Search for the cell housing the specified text and yield its [x, y] center coordinate. 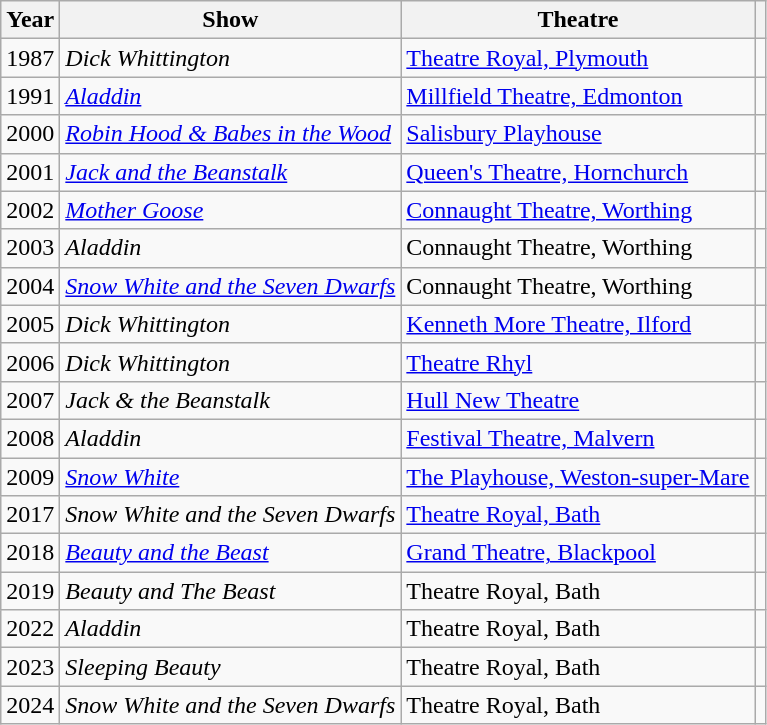
1991 [30, 96]
Sleeping Beauty [230, 667]
2018 [30, 553]
Beauty and The Beast [230, 591]
Theatre Rhyl [578, 362]
Millfield Theatre, Edmonton [578, 96]
2022 [30, 629]
Festival Theatre, Malvern [578, 438]
1987 [30, 58]
Theatre Royal, Plymouth [578, 58]
Salisbury Playhouse [578, 134]
2006 [30, 362]
Jack & the Beanstalk [230, 400]
2024 [30, 705]
Beauty and the Beast [230, 553]
Grand Theatre, Blackpool [578, 553]
2019 [30, 591]
Hull New Theatre [578, 400]
2000 [30, 134]
Robin Hood & Babes in the Wood [230, 134]
Year [30, 20]
Kenneth More Theatre, Ilford [578, 324]
2005 [30, 324]
Snow White [230, 477]
Show [230, 20]
Queen's Theatre, Hornchurch [578, 172]
2023 [30, 667]
The Playhouse, Weston-super-Mare [578, 477]
Theatre [578, 20]
2004 [30, 286]
2008 [30, 438]
2003 [30, 248]
2009 [30, 477]
2017 [30, 515]
Jack and the Beanstalk [230, 172]
2007 [30, 400]
2002 [30, 210]
Mother Goose [230, 210]
2001 [30, 172]
